Locate the cell with the specified text and output its (X, Y) center coordinate. 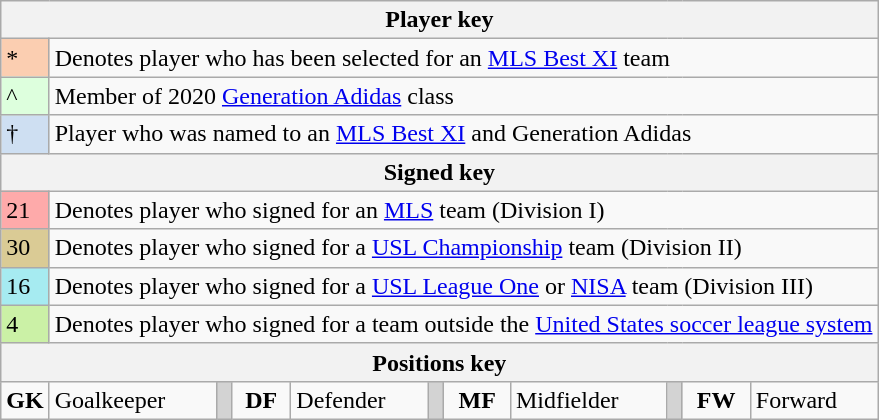
Forward (814, 400)
Denotes player who has been selected for an MLS Best XI team (464, 58)
^ (25, 96)
Denotes player who signed for a team outside the United States soccer league system (464, 324)
Denotes player who signed for an MLS team (Division I) (464, 210)
Signed key (440, 172)
30 (25, 248)
† (25, 134)
Player who was named to an MLS Best XI and Generation Adidas (464, 134)
16 (25, 286)
MF (477, 400)
* (25, 58)
Defender (360, 400)
21 (25, 210)
Player key (440, 20)
FW (716, 400)
Positions key (440, 362)
GK (25, 400)
Goalkeeper (132, 400)
Midfielder (588, 400)
DF (262, 400)
Denotes player who signed for a USL League One or NISA team (Division III) (464, 286)
Member of 2020 Generation Adidas class (464, 96)
Denotes player who signed for a USL Championship team (Division II) (464, 248)
4 (25, 324)
